Capture the cell that displays the provided text and extract its [x, y] central coordinate. 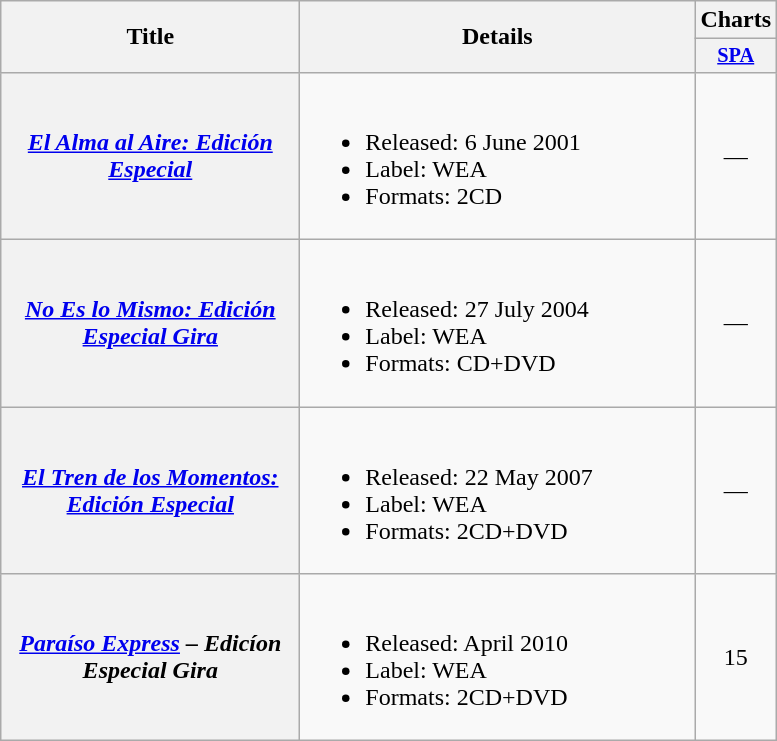
No Es lo Mismo: Edición Especial Gira [150, 324]
Title [150, 37]
El Alma al Aire: Edición Especial [150, 156]
Paraíso Express – Edicíon Especial Gira [150, 658]
El Tren de los Momentos: Edición Especial [150, 490]
Charts [736, 20]
15 [736, 658]
Details [498, 37]
SPA [736, 56]
Released: 6 June 2001Label: WEAFormats: 2CD [498, 156]
Released: 22 May 2007Label: WEAFormats: 2CD+DVD [498, 490]
Released: April 2010Label: WEAFormats: 2CD+DVD [498, 658]
Released: 27 July 2004Label: WEAFormats: CD+DVD [498, 324]
